Find where the given text appears and provide that cell's center as (x, y) coordinate. 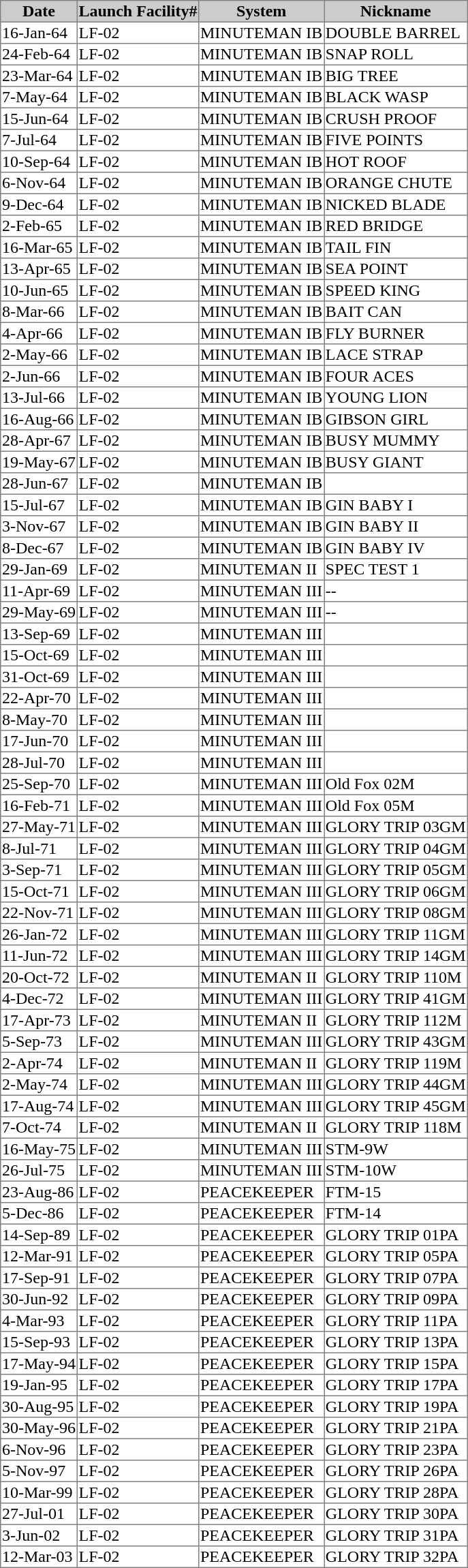
15-Oct-69 (39, 656)
GLORY TRIP 31PA (396, 1535)
17-Jun-70 (39, 741)
GLORY TRIP 32PA (396, 1557)
3-Jun-02 (39, 1535)
BAIT CAN (396, 312)
GLORY TRIP 11GM (396, 934)
4-Apr-66 (39, 333)
BIG TREE (396, 76)
26-Jan-72 (39, 934)
FOUR ACES (396, 376)
Old Fox 05M (396, 805)
24-Feb-64 (39, 55)
28-Apr-67 (39, 441)
GLORY TRIP 41GM (396, 999)
GLORY TRIP 01PA (396, 1235)
BUSY MUMMY (396, 441)
System (262, 12)
GLORY TRIP 43GM (396, 1042)
29-Jan-69 (39, 570)
LACE STRAP (396, 355)
5-Nov-97 (39, 1471)
7-Jul-64 (39, 140)
17-Aug-74 (39, 1106)
GLORY TRIP 03GM (396, 827)
13-Jul-66 (39, 398)
15-Jun-64 (39, 119)
STM-10W (396, 1171)
Date (39, 12)
10-Jun-65 (39, 290)
9-Dec-64 (39, 204)
12-Mar-03 (39, 1557)
GLORY TRIP 05GM (396, 870)
GLORY TRIP 14GM (396, 956)
GLORY TRIP 26PA (396, 1471)
NICKED BLADE (396, 204)
GLORY TRIP 09PA (396, 1300)
30-May-96 (39, 1428)
GIBSON GIRL (396, 419)
SEA POINT (396, 269)
30-Jun-92 (39, 1300)
SNAP ROLL (396, 55)
HOT ROOF (396, 162)
20-Oct-72 (39, 977)
16-Feb-71 (39, 805)
4-Dec-72 (39, 999)
19-May-67 (39, 462)
23-Mar-64 (39, 76)
SPEED KING (396, 290)
14-Sep-89 (39, 1235)
GLORY TRIP 08GM (396, 913)
CRUSH PROOF (396, 119)
11-Apr-69 (39, 591)
4-Mar-93 (39, 1321)
GLORY TRIP 28PA (396, 1492)
13-Sep-69 (39, 634)
GLORY TRIP 07PA (396, 1278)
30-Aug-95 (39, 1406)
GLORY TRIP 45GM (396, 1106)
GLORY TRIP 19PA (396, 1406)
17-May-94 (39, 1364)
FTM-14 (396, 1214)
16-Mar-65 (39, 247)
GLORY TRIP 13PA (396, 1342)
GIN BABY IV (396, 548)
BLACK WASP (396, 97)
RED BRIDGE (396, 226)
FLY BURNER (396, 333)
6-Nov-96 (39, 1449)
10-Mar-99 (39, 1492)
GLORY TRIP 118M (396, 1128)
6-Nov-64 (39, 183)
28-Jun-67 (39, 484)
GIN BABY II (396, 527)
FTM-15 (396, 1192)
16-Jan-64 (39, 33)
15-Oct-71 (39, 891)
8-May-70 (39, 720)
23-Aug-86 (39, 1192)
8-Mar-66 (39, 312)
5-Sep-73 (39, 1042)
31-Oct-69 (39, 677)
DOUBLE BARREL (396, 33)
GLORY TRIP 06GM (396, 891)
22-Apr-70 (39, 698)
STM-9W (396, 1149)
29-May-69 (39, 613)
GLORY TRIP 30PA (396, 1514)
13-Apr-65 (39, 269)
12-Mar-91 (39, 1257)
GLORY TRIP 15PA (396, 1364)
ORANGE CHUTE (396, 183)
2-Jun-66 (39, 376)
Nickname (396, 12)
2-Apr-74 (39, 1063)
GLORY TRIP 17PA (396, 1385)
Launch Facility# (138, 12)
11-Jun-72 (39, 956)
BUSY GIANT (396, 462)
26-Jul-75 (39, 1171)
2-Feb-65 (39, 226)
16-Aug-66 (39, 419)
Old Fox 02M (396, 784)
16-May-75 (39, 1149)
GLORY TRIP 11PA (396, 1321)
28-Jul-70 (39, 763)
3-Sep-71 (39, 870)
15-Jul-67 (39, 505)
GIN BABY I (396, 505)
27-Jul-01 (39, 1514)
8-Dec-67 (39, 548)
5-Dec-86 (39, 1214)
25-Sep-70 (39, 784)
10-Sep-64 (39, 162)
GLORY TRIP 21PA (396, 1428)
GLORY TRIP 23PA (396, 1449)
17-Apr-73 (39, 1020)
GLORY TRIP 04GM (396, 848)
15-Sep-93 (39, 1342)
GLORY TRIP 119M (396, 1063)
SPEC TEST 1 (396, 570)
TAIL FIN (396, 247)
8-Jul-71 (39, 848)
22-Nov-71 (39, 913)
GLORY TRIP 44GM (396, 1085)
2-May-66 (39, 355)
GLORY TRIP 05PA (396, 1257)
19-Jan-95 (39, 1385)
3-Nov-67 (39, 527)
FIVE POINTS (396, 140)
2-May-74 (39, 1085)
GLORY TRIP 110M (396, 977)
17-Sep-91 (39, 1278)
GLORY TRIP 112M (396, 1020)
7-Oct-74 (39, 1128)
27-May-71 (39, 827)
YOUNG LION (396, 398)
7-May-64 (39, 97)
